Search for the cell housing the specified text and yield its [X, Y] center coordinate. 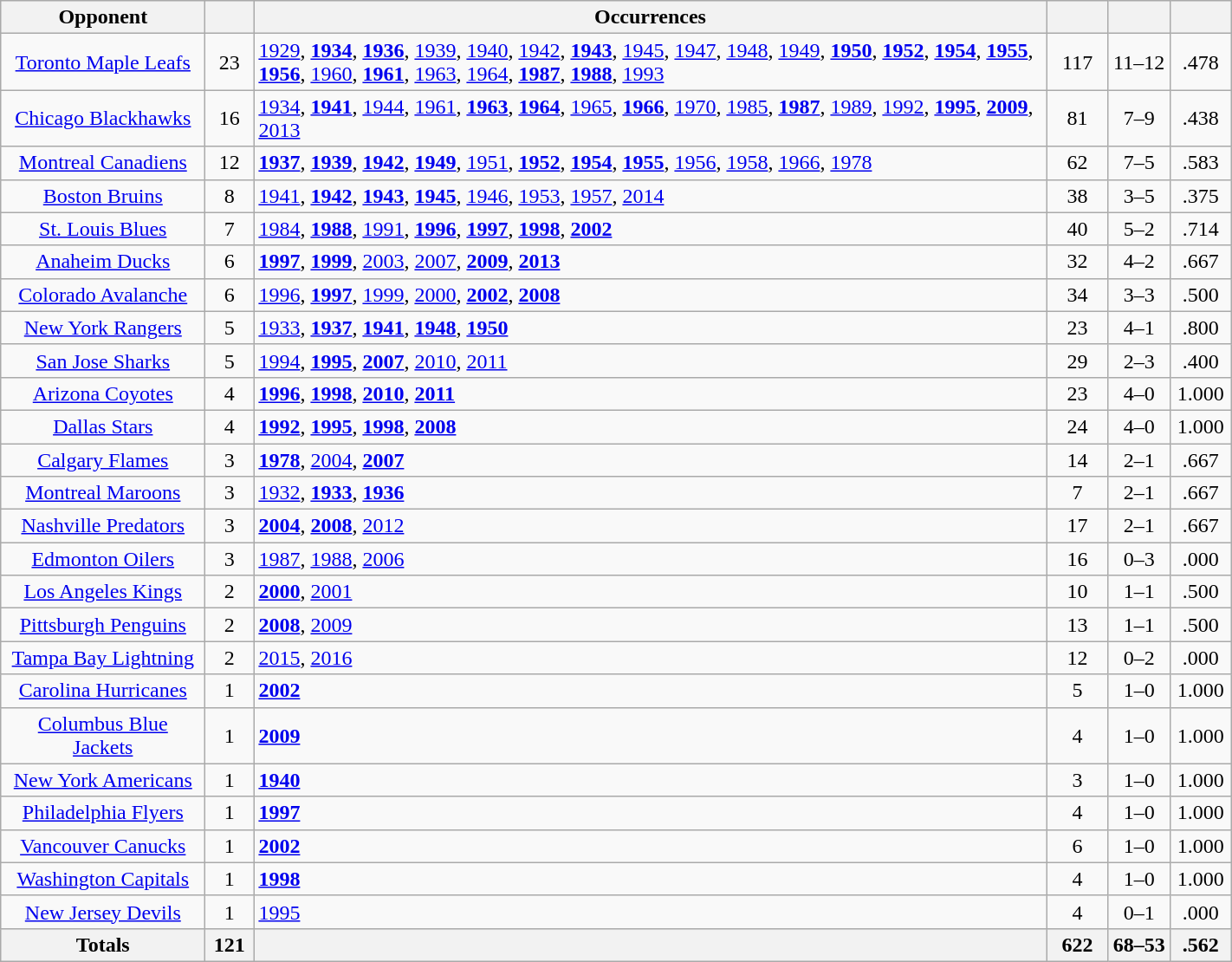
2015, 2016 [650, 658]
5–2 [1138, 229]
1933, 1937, 1941, 1948, 1950 [650, 328]
Occurrences [650, 17]
.438 [1201, 118]
29 [1078, 361]
Totals [103, 945]
Montreal Canadiens [103, 163]
St. Louis Blues [103, 229]
Opponent [103, 17]
.714 [1201, 229]
New Jersey Devils [103, 912]
New York Rangers [103, 328]
1978, 2004, 2007 [650, 460]
Los Angeles Kings [103, 592]
3–3 [1138, 295]
1934, 1941, 1944, 1961, 1963, 1964, 1965, 1966, 1970, 1985, 1987, 1989, 1992, 1995, 2009, 2013 [650, 118]
Columbus Blue Jackets [103, 735]
1984, 1988, 1991, 1996, 1997, 1998, 2002 [650, 229]
0–2 [1138, 658]
117 [1078, 62]
8 [230, 196]
Calgary Flames [103, 460]
0–1 [1138, 912]
1940 [650, 780]
San Jose Sharks [103, 361]
.583 [1201, 163]
24 [1078, 426]
Arizona Coyotes [103, 393]
0–3 [1138, 559]
Nashville Predators [103, 526]
1996, 1997, 1999, 2000, 2002, 2008 [650, 295]
17 [1078, 526]
7–9 [1138, 118]
10 [1078, 592]
.400 [1201, 361]
34 [1078, 295]
Washington Capitals [103, 879]
4–1 [1138, 328]
1992, 1995, 1998, 2008 [650, 426]
.478 [1201, 62]
1994, 1995, 2007, 2010, 2011 [650, 361]
Philadelphia Flyers [103, 813]
68–53 [1138, 945]
11–12 [1138, 62]
1941, 1942, 1943, 1945, 1946, 1953, 1957, 2014 [650, 196]
1997 [650, 813]
2008, 2009 [650, 625]
81 [1078, 118]
1937, 1939, 1942, 1949, 1951, 1952, 1954, 1955, 1956, 1958, 1966, 1978 [650, 163]
1995 [650, 912]
New York Americans [103, 780]
2000, 2001 [650, 592]
1998 [650, 879]
1996, 1998, 2010, 2011 [650, 393]
2004, 2008, 2012 [650, 526]
40 [1078, 229]
121 [230, 945]
2009 [650, 735]
Anaheim Ducks [103, 262]
.800 [1201, 328]
Dallas Stars [103, 426]
3–5 [1138, 196]
14 [1078, 460]
.375 [1201, 196]
4–2 [1138, 262]
Pittsburgh Penguins [103, 625]
32 [1078, 262]
1997, 1999, 2003, 2007, 2009, 2013 [650, 262]
13 [1078, 625]
Tampa Bay Lightning [103, 658]
62 [1078, 163]
1932, 1933, 1936 [650, 493]
Edmonton Oilers [103, 559]
Carolina Hurricanes [103, 691]
1929, 1934, 1936, 1939, 1940, 1942, 1943, 1945, 1947, 1948, 1949, 1950, 1952, 1954, 1955, 1956, 1960, 1961, 1963, 1964, 1987, 1988, 1993 [650, 62]
1987, 1988, 2006 [650, 559]
7–5 [1138, 163]
Vancouver Canucks [103, 846]
Colorado Avalanche [103, 295]
Chicago Blackhawks [103, 118]
622 [1078, 945]
.562 [1201, 945]
2–3 [1138, 361]
Montreal Maroons [103, 493]
38 [1078, 196]
Boston Bruins [103, 196]
Toronto Maple Leafs [103, 62]
